For the text-containing cell, return its midpoint in (X, Y) coordinate format. 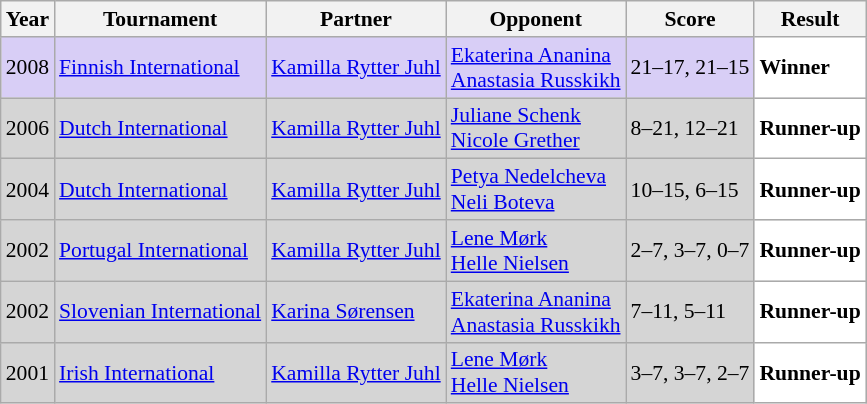
Karina Sørensen (356, 312)
2006 (28, 128)
Petya Nedelcheva Neli Boteva (536, 190)
Irish International (160, 372)
10–15, 6–15 (690, 190)
3–7, 3–7, 2–7 (690, 372)
Slovenian International (160, 312)
Year (28, 19)
Result (810, 19)
2001 (28, 372)
2–7, 3–7, 0–7 (690, 250)
2008 (28, 68)
2004 (28, 190)
Score (690, 19)
Finnish International (160, 68)
Tournament (160, 19)
Opponent (536, 19)
Winner (810, 68)
21–17, 21–15 (690, 68)
8–21, 12–21 (690, 128)
Partner (356, 19)
Portugal International (160, 250)
Juliane Schenk Nicole Grether (536, 128)
7–11, 5–11 (690, 312)
